Detect which cell encompasses the target text, then output its (x, y) center coordinate. 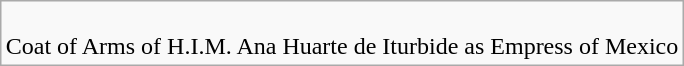
Coat of Arms of H.I.M. Ana Huarte de Iturbide as Empress of Mexico (342, 34)
